Locate the cell with the specified text and output its (x, y) center coordinate. 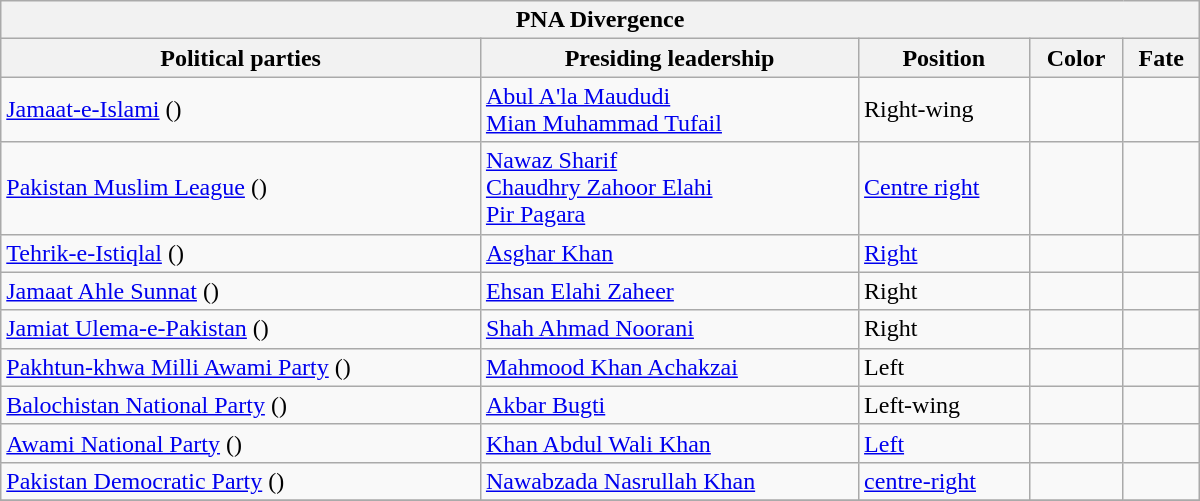
centre-right (944, 481)
Left-wing (944, 405)
Shah Ahmad Noorani (669, 329)
Mahmood Khan Achakzai (669, 367)
Asghar Khan (669, 253)
Jamaat Ahle Sunnat () (241, 291)
Balochistan National Party () (241, 405)
Awami National Party () (241, 443)
Nawaz SharifChaudhry Zahoor ElahiPir Pagara (669, 188)
Color (1076, 58)
Pakistan Muslim League () (241, 188)
Tehrik-e-Istiqlal () (241, 253)
PNA Divergence (600, 20)
Abul A'la MaududiMian Muhammad Tufail (669, 110)
Pakistan Democratic Party () (241, 481)
Khan Abdul Wali Khan (669, 443)
Presiding leadership (669, 58)
Pakhtun-khwa Milli Awami Party () (241, 367)
Jamaat-e-Islami () (241, 110)
Political parties (241, 58)
Ehsan Elahi Zaheer (669, 291)
Nawabzada Nasrullah Khan (669, 481)
Right-wing (944, 110)
Jamiat Ulema-e-Pakistan () (241, 329)
Fate (1161, 58)
Akbar Bugti (669, 405)
Position (944, 58)
Centre right (944, 188)
